Search for the cell housing the specified text and yield its (X, Y) center coordinate. 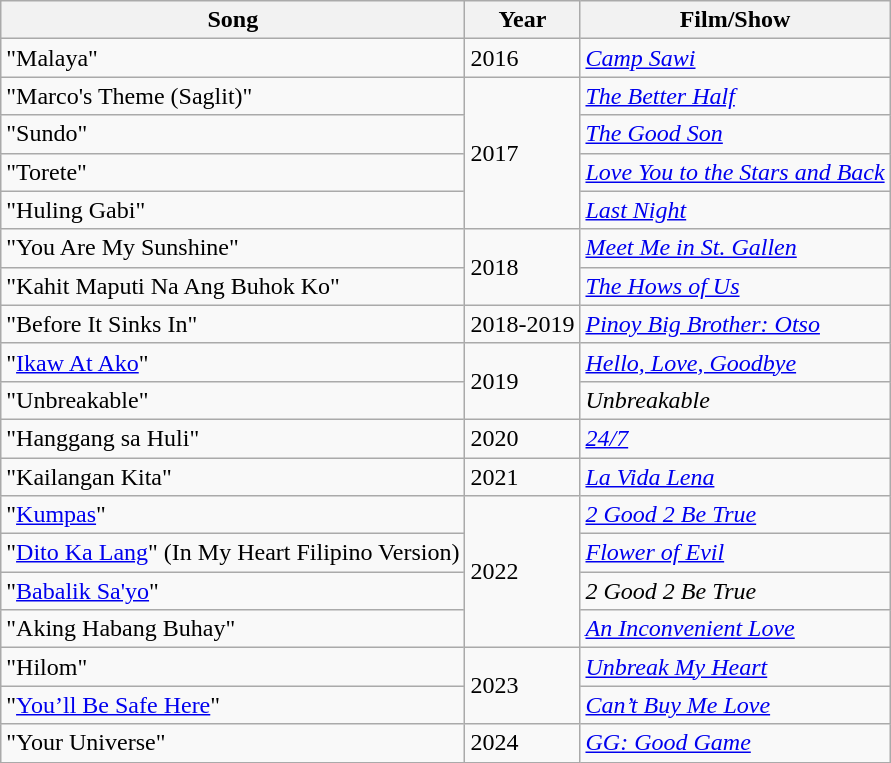
2019 (522, 381)
"You’ll Be Safe Here" (233, 705)
Song (233, 20)
2018 (522, 267)
An Inconvenient Love (735, 629)
"Before It Sinks In" (233, 324)
2018-2019 (522, 324)
The Hows of Us (735, 286)
"Kailangan Kita" (233, 477)
2022 (522, 572)
"Malaya" (233, 58)
"Your Universe" (233, 743)
Last Night (735, 210)
Hello, Love, Goodbye (735, 362)
"Unbreakable" (233, 400)
"Kumpas" (233, 515)
La Vida Lena (735, 477)
"Hanggang sa Huli" (233, 438)
2021 (522, 477)
Love You to the Stars and Back (735, 172)
Unbreakable (735, 400)
The Better Half (735, 96)
"Torete" (233, 172)
"Aking Habang Buhay" (233, 629)
Year (522, 20)
"Kahit Maputi Na Ang Buhok Ko" (233, 286)
"Marco's Theme (Saglit)" (233, 96)
2017 (522, 153)
Unbreak My Heart (735, 667)
Pinoy Big Brother: Otso (735, 324)
"Huling Gabi" (233, 210)
2024 (522, 743)
GG: Good Game (735, 743)
"You Are My Sunshine" (233, 248)
Can’t Buy Me Love (735, 705)
Meet Me in St. Gallen (735, 248)
2016 (522, 58)
Camp Sawi (735, 58)
"Babalik Sa'yo" (233, 591)
2023 (522, 686)
Film/Show (735, 20)
"Dito Ka Lang" (In My Heart Filipino Version) (233, 553)
The Good Son (735, 134)
Flower of Evil (735, 553)
2020 (522, 438)
24/7 (735, 438)
"Hilom" (233, 667)
"Sundo" (233, 134)
"Ikaw At Ako" (233, 362)
